Find where the given text appears and provide that cell's center as (x, y) coordinate. 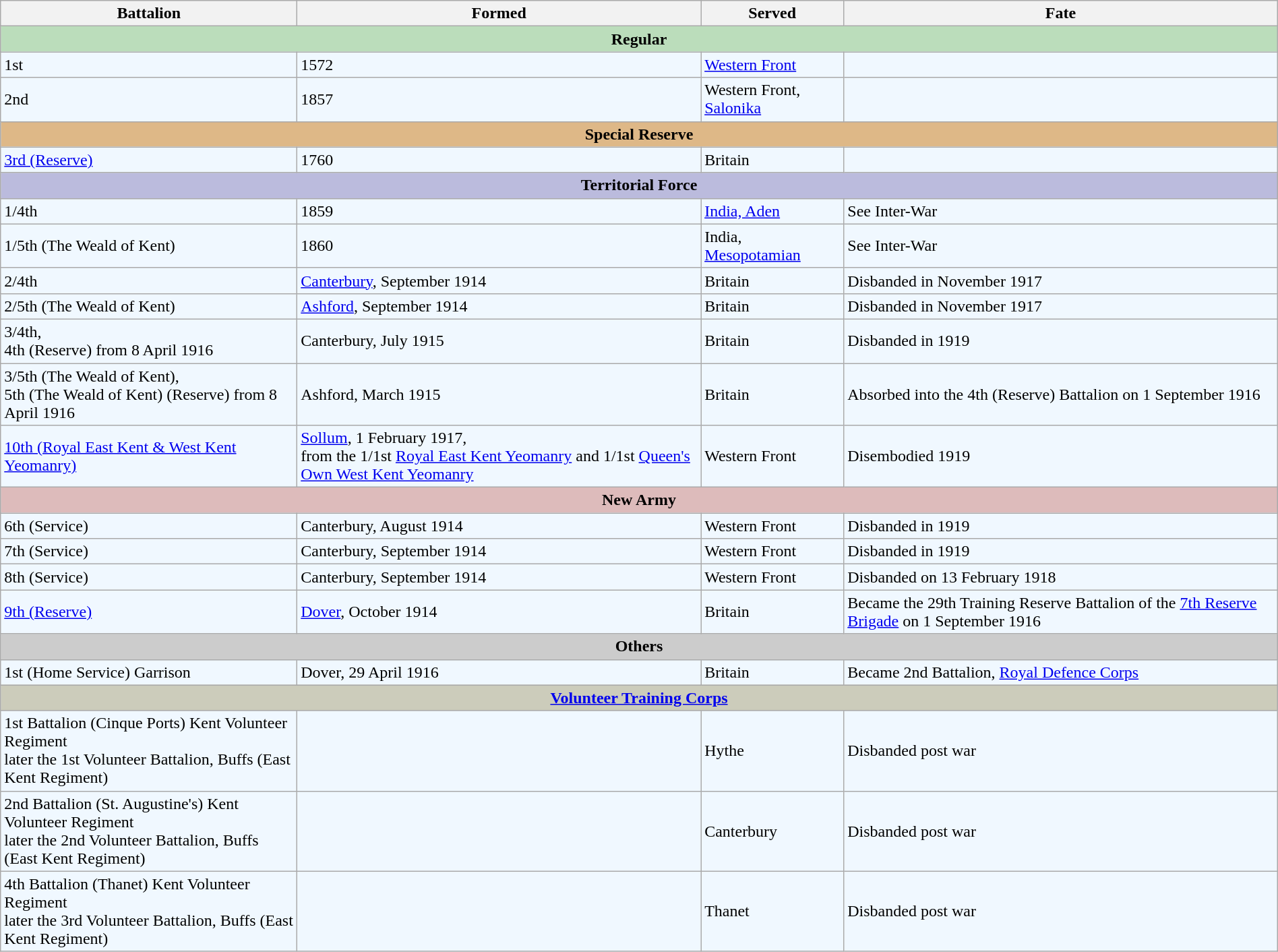
Canterbury (772, 831)
India, Aden (772, 211)
Dover, October 1914 (499, 612)
1st Battalion (Cinque Ports) Kent Volunteer Regimentlater the 1st Volunteer Battalion, Buffs (East Kent Regiment) (149, 751)
1857 (499, 100)
Became the 29th Training Reserve Battalion of the 7th Reserve Brigade on 1 September 1916 (1061, 612)
3/5th (The Weald of Kent), 5th (The Weald of Kent) (Reserve) from 8 April 1916 (149, 394)
1572 (499, 65)
Thanet (772, 912)
Fate (1061, 13)
Disembodied 1919 (1061, 456)
10th (Royal East Kent & West Kent Yeomanry) (149, 456)
Volunteer Training Corps (639, 698)
Ashford, September 1914 (499, 306)
1st (149, 65)
Others (639, 647)
Special Reserve (639, 134)
1760 (499, 160)
Ashford, March 1915 (499, 394)
6th (Service) (149, 526)
7th (Service) (149, 552)
Territorial Force (639, 185)
1860 (499, 245)
Formed (499, 13)
1/5th (The Weald of Kent) (149, 245)
2/4th (149, 280)
Hythe (772, 751)
Disbanded on 13 February 1918 (1061, 577)
Served (772, 13)
1/4th (149, 211)
Sollum, 1 February 1917, from the 1/1st Royal East Kent Yeomanry and 1/1st Queen's Own West Kent Yeomanry (499, 456)
Absorbed into the 4th (Reserve) Battalion on 1 September 1916 (1061, 394)
1st (Home Service) Garrison (149, 672)
Regular (639, 39)
India, Mesopotamian (772, 245)
2/5th (The Weald of Kent) (149, 306)
1859 (499, 211)
2nd Battalion (St. Augustine's) Kent Volunteer Regimentlater the 2nd Volunteer Battalion, Buffs (East Kent Regiment) (149, 831)
9th (Reserve) (149, 612)
Became 2nd Battalion, Royal Defence Corps (1061, 672)
Battalion (149, 13)
Dover, 29 April 1916 (499, 672)
2nd (149, 100)
3/4th, 4th (Reserve) from 8 April 1916 (149, 341)
New Army (639, 500)
8th (Service) (149, 577)
Canterbury, July 1915 (499, 341)
4th Battalion (Thanet) Kent Volunteer Regimentlater the 3rd Volunteer Battalion, Buffs (East Kent Regiment) (149, 912)
3rd (Reserve) (149, 160)
Canterbury, August 1914 (499, 526)
Western Front, Salonika (772, 100)
